Extract the [X, Y] coordinate from the center of the cell holding the provided text.  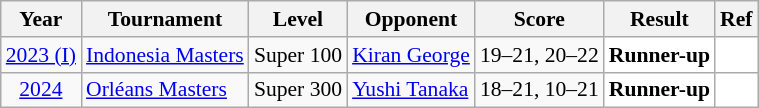
Ref [736, 19]
Yushi Tanaka [411, 90]
Tournament [165, 19]
2023 (I) [41, 55]
Year [41, 19]
Opponent [411, 19]
2024 [41, 90]
18–21, 10–21 [540, 90]
Super 300 [298, 90]
Orléans Masters [165, 90]
Level [298, 19]
Super 100 [298, 55]
Kiran George [411, 55]
Indonesia Masters [165, 55]
Result [660, 19]
19–21, 20–22 [540, 55]
Score [540, 19]
